Identify which cell holds the provided text, then report its [X, Y] central coordinate. 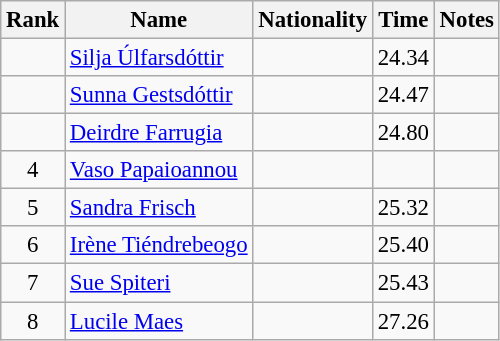
6 [33, 245]
Sandra Frisch [159, 208]
8 [33, 321]
24.80 [403, 133]
Time [403, 20]
Irène Tiéndrebeogo [159, 245]
Vaso Papaioannou [159, 170]
25.40 [403, 245]
5 [33, 208]
Sue Spiteri [159, 283]
Lucile Maes [159, 321]
Rank [33, 20]
Deirdre Farrugia [159, 133]
Sunna Gestsdóttir [159, 95]
24.47 [403, 95]
Nationality [312, 20]
4 [33, 170]
7 [33, 283]
Notes [466, 20]
25.43 [403, 283]
Name [159, 20]
25.32 [403, 208]
27.26 [403, 321]
24.34 [403, 58]
Silja Úlfarsdóttir [159, 58]
